Extract the [x, y] coordinate from the center of the cell holding the provided text.  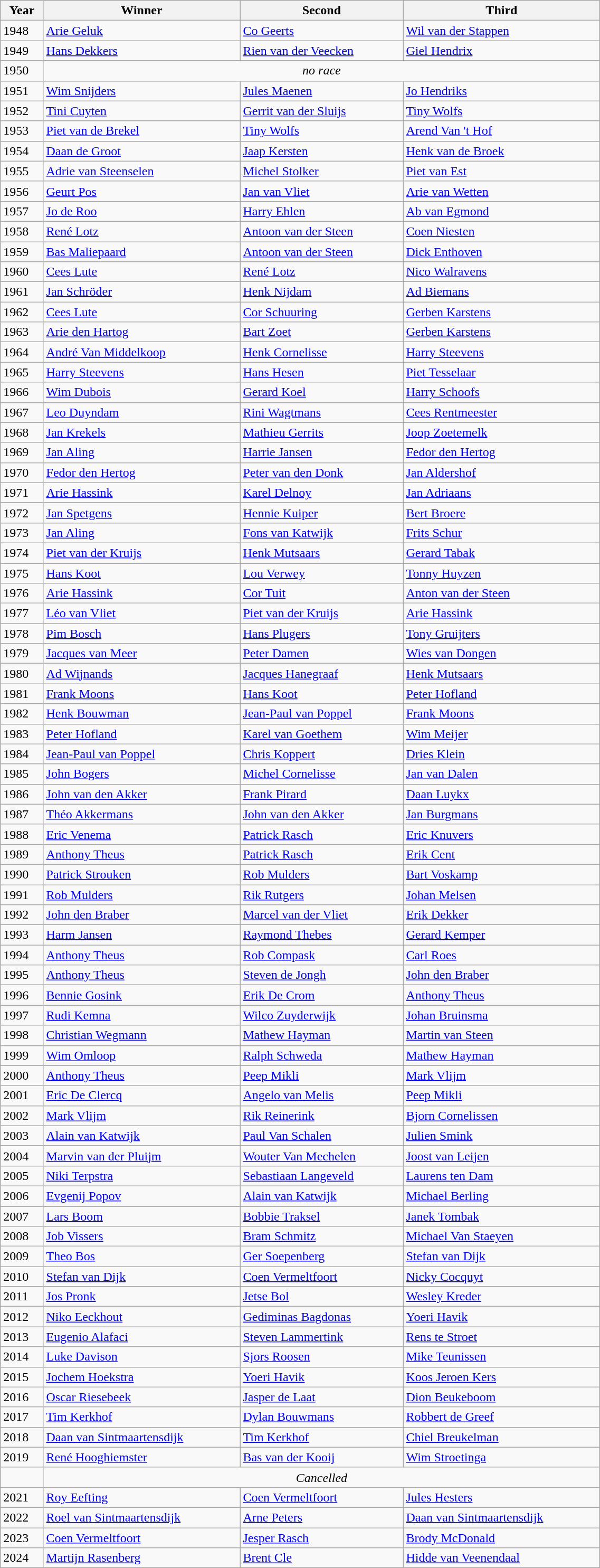
1979 [22, 654]
Jan Adriaans [501, 493]
Luke Davison [141, 1357]
Eugenio Alafaci [141, 1337]
Ger Soepenberg [322, 1257]
Geurt Pos [141, 191]
Jan van Vliet [322, 191]
Lars Boom [141, 1216]
Frank Pirard [322, 794]
Wim Meijer [501, 734]
Chiel Breukelman [501, 1437]
2011 [22, 1297]
Bart Zoet [322, 332]
Rik Reinerink [322, 1116]
1998 [22, 1035]
Koos Jeroen Kers [501, 1377]
Tony Gruijters [501, 634]
Steven de Jongh [322, 975]
Gerard Tabak [501, 553]
1970 [22, 473]
Jo de Roo [141, 211]
1984 [22, 754]
Eric Venema [141, 834]
Daan Luykx [501, 794]
2001 [22, 1095]
Piet van de Brekel [141, 131]
Jo Hendriks [501, 91]
André Van Middelkoop [141, 352]
Year [22, 11]
Harry Ehlen [322, 211]
Wilco Zuyderwijk [322, 1015]
Gerrit van der Sluijs [322, 111]
Harm Jansen [141, 935]
Arie van Wetten [501, 191]
1980 [22, 674]
2024 [22, 1558]
1975 [22, 573]
Co Geerts [322, 31]
Rens te Stroet [501, 1337]
Raymond Thebes [322, 935]
1949 [22, 51]
Laurens ten Dam [501, 1176]
Jacques van Meer [141, 654]
Jan Aldershof [501, 473]
1958 [22, 231]
1988 [22, 834]
Peter Damen [322, 654]
Ab van Egmond [501, 211]
1985 [22, 774]
Sebastiaan Langeveld [322, 1176]
1981 [22, 694]
1954 [22, 151]
2016 [22, 1397]
1986 [22, 794]
Jan Spetgens [141, 513]
Joost van Leijen [501, 1156]
2002 [22, 1116]
Jetse Bol [322, 1297]
Nicky Cocquyt [501, 1277]
Michael Van Staeyen [501, 1236]
Nico Walravens [501, 272]
Hans Plugers [322, 634]
Bobbie Traksel [322, 1216]
Gerard Koel [322, 392]
Patrick Strouken [141, 874]
1962 [22, 312]
Arend Van 't Hof [501, 131]
Roel van Sintmaartensdijk [141, 1517]
Harrie Jansen [322, 452]
1968 [22, 432]
Cor Tuit [322, 593]
2017 [22, 1417]
John Bogers [141, 774]
Jochem Hoekstra [141, 1377]
1957 [22, 211]
1959 [22, 252]
Rik Rutgers [322, 895]
Jasper de Laat [322, 1397]
Michel Stolker [322, 171]
Wim Dubois [141, 392]
Brent Cle [322, 1558]
1950 [22, 71]
Piet van Est [501, 171]
2009 [22, 1257]
Angelo van Melis [322, 1095]
Second [322, 11]
1967 [22, 412]
Jules Hesters [501, 1497]
Henk Nijdam [322, 292]
Gerard Kemper [501, 935]
2023 [22, 1538]
2022 [22, 1517]
Eric Knuvers [501, 834]
Wil van der Stappen [501, 31]
Jos Pronk [141, 1297]
Henk Cornelisse [322, 352]
Wim Omloop [141, 1055]
1960 [22, 272]
Giel Hendrix [501, 51]
Sjors Roosen [322, 1357]
2014 [22, 1357]
Jules Maenen [322, 91]
Jesper Rasch [322, 1538]
Hans Hesen [322, 372]
2012 [22, 1317]
Martin van Steen [501, 1035]
1978 [22, 634]
1971 [22, 493]
Janek Tombak [501, 1216]
Daan de Groot [141, 151]
Wim Snijders [141, 91]
Cor Schuuring [322, 312]
Hennie Kuiper [322, 513]
1987 [22, 814]
1992 [22, 915]
1977 [22, 613]
Harry Schoofs [501, 392]
Henk Bouwman [141, 714]
2019 [22, 1457]
Christian Wegmann [141, 1035]
Jan Krekels [141, 432]
2008 [22, 1236]
1963 [22, 332]
Karel Delnoy [322, 493]
Jaap Kersten [322, 151]
1974 [22, 553]
2021 [22, 1497]
1996 [22, 995]
Cees Rentmeester [501, 412]
Bjorn Cornelissen [501, 1116]
Rob Compask [322, 955]
Niko Eeckhout [141, 1317]
Dion Beukeboom [501, 1397]
Bas Maliepaard [141, 252]
Erik De Crom [322, 995]
Jan Burgmans [501, 814]
2003 [22, 1136]
2005 [22, 1176]
Jan Schröder [141, 292]
Arne Peters [322, 1517]
Mike Teunissen [501, 1357]
Julien Smink [501, 1136]
1990 [22, 874]
1966 [22, 392]
1972 [22, 513]
2013 [22, 1337]
Bennie Gosink [141, 995]
Léo van Vliet [141, 613]
Dylan Bouwmans [322, 1417]
1961 [22, 292]
1991 [22, 895]
Leo Duyndam [141, 412]
Rien van der Veecken [322, 51]
1983 [22, 734]
Gediminas Bagdonas [322, 1317]
Coen Niesten [501, 231]
1999 [22, 1055]
1965 [22, 372]
Wies van Dongen [501, 654]
Wouter Van Mechelen [322, 1156]
Anton van der Steen [501, 593]
Cancelled [322, 1477]
Dries Klein [501, 754]
Robbert de Greef [501, 1417]
Evgenij Popov [141, 1196]
2000 [22, 1075]
Bram Schmitz [322, 1236]
2006 [22, 1196]
Johan Bruinsma [501, 1015]
1993 [22, 935]
Erik Cent [501, 854]
1952 [22, 111]
Chris Koppert [322, 754]
Frits Schur [501, 533]
Ralph Schweda [322, 1055]
Michael Berling [501, 1196]
Lou Verwey [322, 573]
Joop Zoetemelk [501, 432]
no race [322, 71]
Jacques Hanegraaf [322, 674]
Third [501, 11]
1973 [22, 533]
Job Vissers [141, 1236]
Ad Wijnands [141, 674]
1955 [22, 171]
Bert Broere [501, 513]
Brody McDonald [501, 1538]
Theo Bos [141, 1257]
Rudi Kemna [141, 1015]
Henk van de Broek [501, 151]
Eric De Clercq [141, 1095]
2010 [22, 1277]
Marvin van der Pluijm [141, 1156]
2015 [22, 1377]
2004 [22, 1156]
1953 [22, 131]
Jan van Dalen [501, 774]
Hidde van Veenendaal [501, 1558]
Ad Biemans [501, 292]
Peter van den Donk [322, 473]
Dick Enthoven [501, 252]
1976 [22, 593]
Adrie van Steenselen [141, 171]
Wesley Kreder [501, 1297]
Hans Dekkers [141, 51]
Bart Voskamp [501, 874]
Winner [141, 11]
René Hooghiemster [141, 1457]
1951 [22, 91]
Oscar Riesebeek [141, 1397]
Steven Lammertink [322, 1337]
Niki Terpstra [141, 1176]
2018 [22, 1437]
Michel Cornelisse [322, 774]
1989 [22, 854]
Erik Dekker [501, 915]
1982 [22, 714]
1995 [22, 975]
Johan Melsen [501, 895]
Fons van Katwijk [322, 533]
Tonny Huyzen [501, 573]
Mathieu Gerrits [322, 432]
Marcel van der Vliet [322, 915]
1948 [22, 31]
Bas van der Kooij [322, 1457]
Rini Wagtmans [322, 412]
Martijn Rasenberg [141, 1558]
Arie den Hartog [141, 332]
Théo Akkermans [141, 814]
1997 [22, 1015]
Carl Roes [501, 955]
1964 [22, 352]
Pim Bosch [141, 634]
1969 [22, 452]
1994 [22, 955]
Roy Eefting [141, 1497]
Karel van Goethem [322, 734]
Paul Van Schalen [322, 1136]
2007 [22, 1216]
1956 [22, 191]
Arie Geluk [141, 31]
Wim Stroetinga [501, 1457]
Piet Tesselaar [501, 372]
Tini Cuyten [141, 111]
